Scan for the cell matching the given text and deliver its (X, Y) coordinate at center. 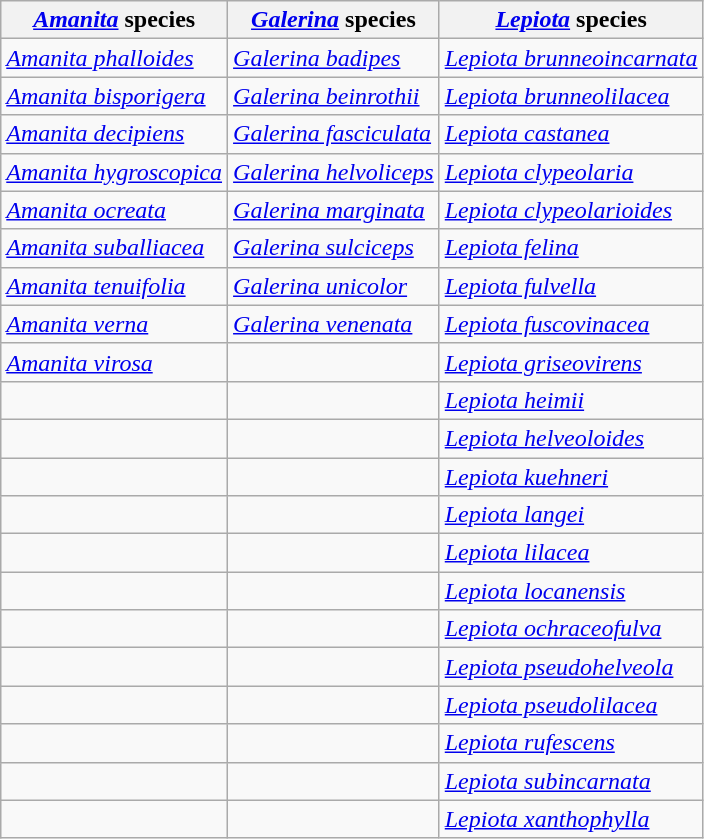
Amanita virosa (114, 362)
Amanita ocreata (114, 210)
Lepiota castanea (571, 134)
Amanita decipiens (114, 134)
Amanita bisporigera (114, 96)
Galerina unicolor (334, 286)
Lepiota locanensis (571, 591)
Lepiota pseudolilacea (571, 705)
Amanita phalloides (114, 58)
Lepiota langei (571, 515)
Amanita tenuifolia (114, 286)
Lepiota lilacea (571, 553)
Lepiota kuehneri (571, 477)
Lepiota rufescens (571, 743)
Lepiota xanthophylla (571, 819)
Lepiota clypeolaria (571, 172)
Galerina marginata (334, 210)
Galerina badipes (334, 58)
Amanita verna (114, 324)
Galerina fasciculata (334, 134)
Galerina sulciceps (334, 248)
Amanita species (114, 20)
Amanita suballiacea (114, 248)
Lepiota helveoloides (571, 438)
Lepiota brunneolilacea (571, 96)
Galerina beinrothii (334, 96)
Galerina helvoliceps (334, 172)
Lepiota species (571, 20)
Galerina venenata (334, 324)
Lepiota griseovirens (571, 362)
Lepiota felina (571, 248)
Lepiota clypeolarioides (571, 210)
Amanita hygroscopica (114, 172)
Lepiota brunneoincarnata (571, 58)
Lepiota fulvella (571, 286)
Lepiota fuscovinacea (571, 324)
Lepiota heimii (571, 400)
Lepiota ochraceofulva (571, 629)
Galerina species (334, 20)
Lepiota pseudohelveola (571, 667)
Lepiota subincarnata (571, 781)
